Output the [x, y] coordinate of the center of the cell containing the given text.  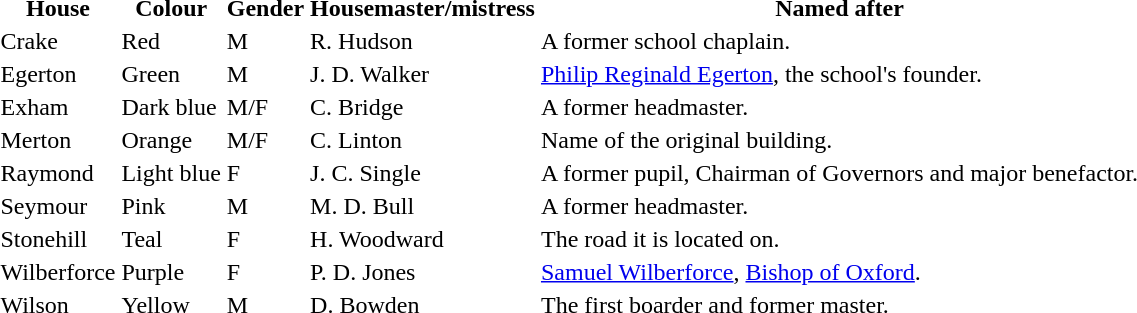
Pink [171, 206]
P. D. Jones [423, 272]
J. D. Walker [423, 74]
J. C. Single [423, 173]
Red [171, 41]
C. Linton [423, 140]
H. Woodward [423, 239]
Teal [171, 239]
M. D. Bull [423, 206]
Light blue [171, 173]
Orange [171, 140]
C. Bridge [423, 107]
Purple [171, 272]
Green [171, 74]
R. Hudson [423, 41]
Dark blue [171, 107]
